Search for the cell housing the specified text and yield its [x, y] center coordinate. 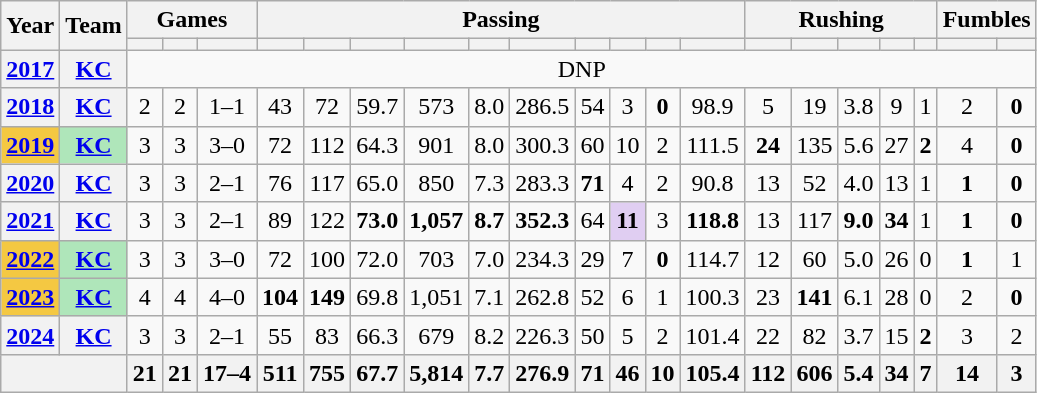
511 [280, 373]
234.3 [542, 259]
Rushing [841, 20]
9 [896, 107]
27 [896, 145]
573 [436, 107]
118.8 [712, 221]
66.3 [378, 335]
69.8 [378, 297]
2023 [30, 297]
300.3 [542, 145]
2019 [30, 145]
262.8 [542, 297]
11 [628, 221]
3.7 [858, 335]
98.9 [712, 107]
64 [592, 221]
2018 [30, 107]
901 [436, 145]
352.3 [542, 221]
Team [94, 26]
104 [280, 297]
6 [628, 297]
2022 [30, 259]
83 [328, 335]
122 [328, 221]
2024 [30, 335]
72.0 [378, 259]
2020 [30, 183]
54 [592, 107]
135 [814, 145]
Passing [502, 20]
Year [30, 26]
12 [768, 259]
89 [280, 221]
606 [814, 373]
67.7 [378, 373]
5.6 [858, 145]
17–4 [226, 373]
703 [436, 259]
43 [280, 107]
7.3 [490, 183]
105.4 [712, 373]
29 [592, 259]
26 [896, 259]
64.3 [378, 145]
73.0 [378, 221]
28 [896, 297]
1,057 [436, 221]
7.7 [490, 373]
283.3 [542, 183]
1,051 [436, 297]
46 [628, 373]
6.1 [858, 297]
9.0 [858, 221]
76 [280, 183]
679 [436, 335]
DNP [582, 69]
24 [768, 145]
Games [192, 20]
59.7 [378, 107]
149 [328, 297]
4.0 [858, 183]
101.4 [712, 335]
141 [814, 297]
23 [768, 297]
114.7 [712, 259]
22 [768, 335]
2017 [30, 69]
5.0 [858, 259]
276.9 [542, 373]
7.1 [490, 297]
5,814 [436, 373]
65.0 [378, 183]
55 [280, 335]
3.8 [858, 107]
82 [814, 335]
14 [967, 373]
4–0 [226, 297]
5.4 [858, 373]
100 [328, 259]
90.8 [712, 183]
850 [436, 183]
1–1 [226, 107]
50 [592, 335]
2021 [30, 221]
15 [896, 335]
226.3 [542, 335]
8.2 [490, 335]
8.7 [490, 221]
755 [328, 373]
19 [814, 107]
7.0 [490, 259]
286.5 [542, 107]
111.5 [712, 145]
Fumbles [986, 20]
100.3 [712, 297]
